For the text-containing cell, return its midpoint in (X, Y) coordinate format. 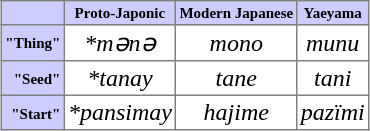
munu (333, 43)
Proto-Japonic (120, 13)
pazïmi (333, 112)
*mənə (120, 43)
"Thing" (34, 43)
*pansimay (120, 112)
Modern Japanese (236, 13)
hajime (236, 112)
"Seed" (34, 78)
*tanay (120, 78)
"Start" (34, 112)
mono (236, 43)
tane (236, 78)
Yaeyama (333, 13)
tani (333, 78)
